Scan for the cell matching the given text and deliver its (X, Y) coordinate at center. 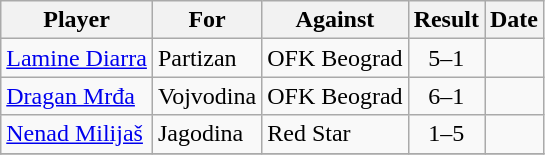
5–1 (446, 58)
Red Star (335, 134)
Result (446, 20)
Jagodina (206, 134)
6–1 (446, 96)
Date (514, 20)
Nenad Milijaš (77, 134)
Player (77, 20)
1–5 (446, 134)
Partizan (206, 58)
Dragan Mrđa (77, 96)
Lamine Diarra (77, 58)
Against (335, 20)
Vojvodina (206, 96)
For (206, 20)
